Determine the (x, y) coordinate at the center of the cell enclosing the given text.  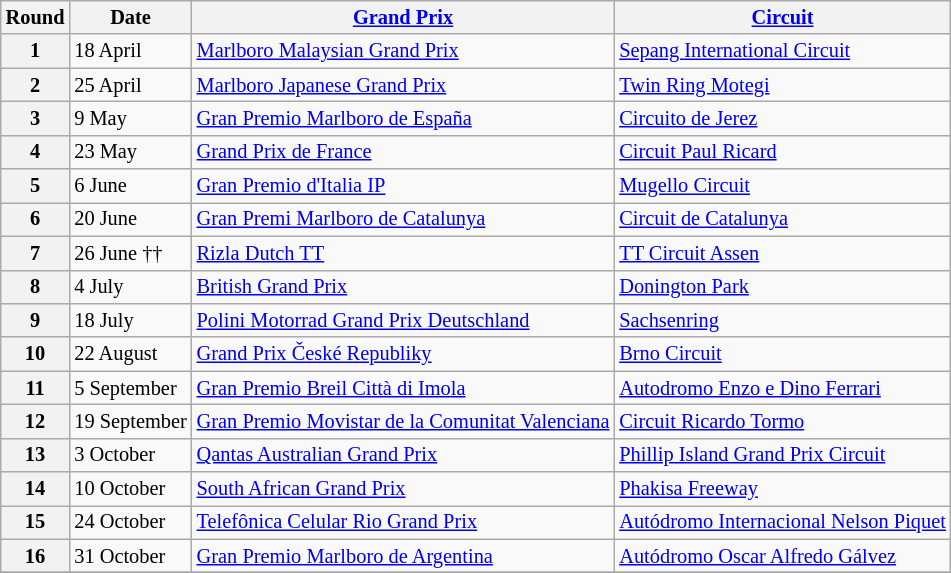
18 April (130, 51)
9 May (130, 118)
TT Circuit Assen (782, 253)
Gran Premio Movistar de la Comunitat Valenciana (404, 421)
23 May (130, 152)
7 (36, 253)
6 June (130, 186)
Mugello Circuit (782, 186)
Autodromo Enzo e Dino Ferrari (782, 388)
Twin Ring Motegi (782, 85)
Autódromo Oscar Alfredo Gálvez (782, 556)
1 (36, 51)
5 (36, 186)
Gran Premio Breil Città di Imola (404, 388)
Brno Circuit (782, 354)
Circuito de Jerez (782, 118)
9 (36, 320)
18 July (130, 320)
Gran Premio d'Italia IP (404, 186)
Polini Motorrad Grand Prix Deutschland (404, 320)
22 August (130, 354)
Circuit Paul Ricard (782, 152)
19 September (130, 421)
Gran Premio Marlboro de España (404, 118)
2 (36, 85)
3 October (130, 455)
24 October (130, 522)
Qantas Australian Grand Prix (404, 455)
31 October (130, 556)
25 April (130, 85)
11 (36, 388)
Marlboro Malaysian Grand Prix (404, 51)
10 (36, 354)
15 (36, 522)
Date (130, 17)
Autódromo Internacional Nelson Piquet (782, 522)
6 (36, 219)
South African Grand Prix (404, 489)
Gran Premio Marlboro de Argentina (404, 556)
26 June †† (130, 253)
Phillip Island Grand Prix Circuit (782, 455)
4 July (130, 287)
4 (36, 152)
Donington Park (782, 287)
Circuit (782, 17)
14 (36, 489)
13 (36, 455)
British Grand Prix (404, 287)
12 (36, 421)
Rizla Dutch TT (404, 253)
20 June (130, 219)
10 October (130, 489)
5 September (130, 388)
Grand Prix České Republiky (404, 354)
3 (36, 118)
Circuit Ricardo Tormo (782, 421)
Sachsenring (782, 320)
Gran Premi Marlboro de Catalunya (404, 219)
Grand Prix de France (404, 152)
16 (36, 556)
Round (36, 17)
8 (36, 287)
Circuit de Catalunya (782, 219)
Phakisa Freeway (782, 489)
Telefônica Celular Rio Grand Prix (404, 522)
Grand Prix (404, 17)
Sepang International Circuit (782, 51)
Marlboro Japanese Grand Prix (404, 85)
